Provide the [X, Y] coordinate of the cell's center where the given text is located.  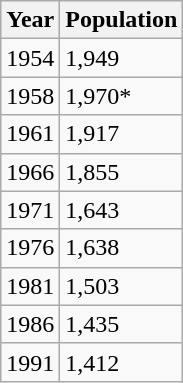
1,638 [122, 248]
1,412 [122, 362]
1,970* [122, 96]
1954 [30, 58]
1986 [30, 324]
1,917 [122, 134]
1971 [30, 210]
1,855 [122, 172]
1961 [30, 134]
1981 [30, 286]
1976 [30, 248]
1966 [30, 172]
Year [30, 20]
1991 [30, 362]
1,643 [122, 210]
1,435 [122, 324]
1,949 [122, 58]
1958 [30, 96]
1,503 [122, 286]
Population [122, 20]
